Provide the [X, Y] coordinate of the cell's center where the given text is located.  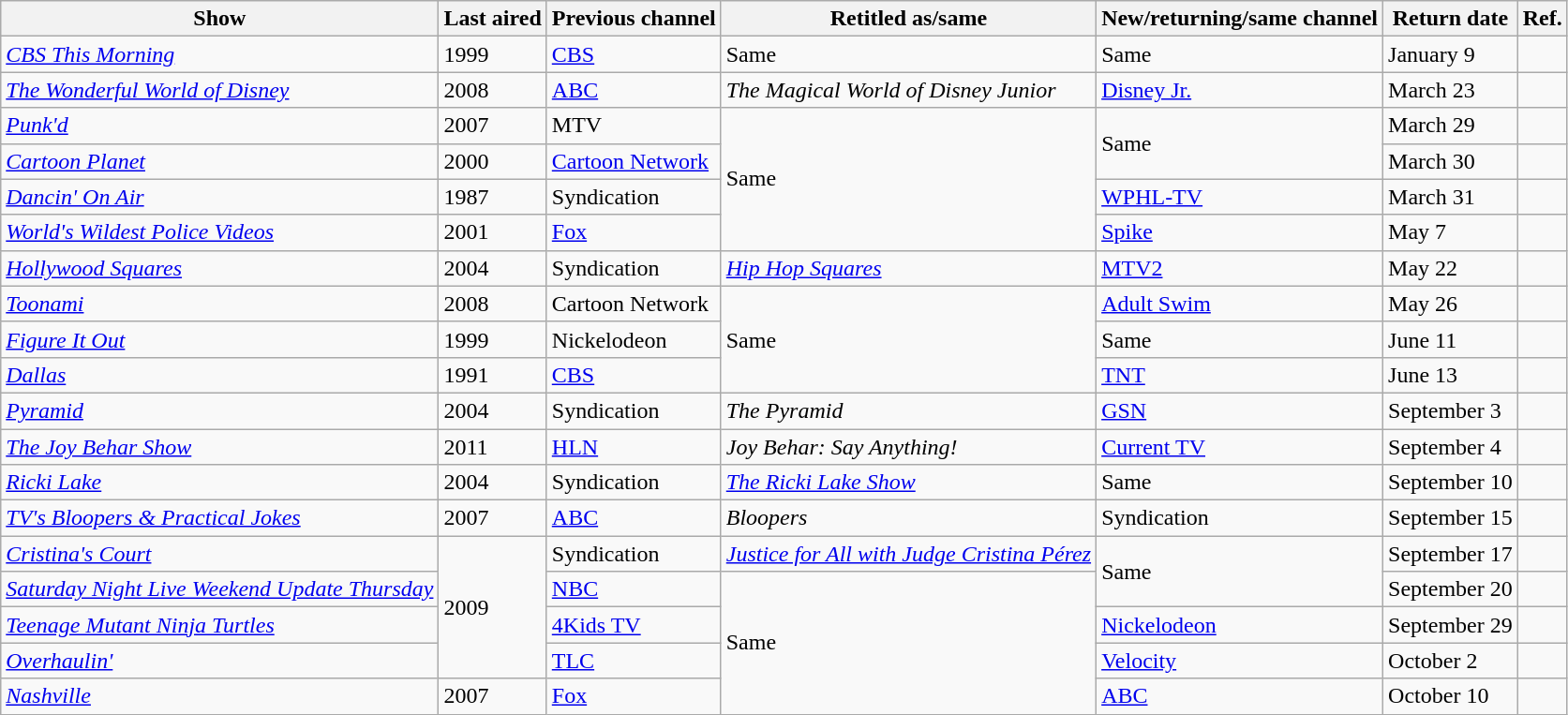
The Joy Behar Show [219, 447]
Spike [1240, 232]
June 11 [1451, 339]
October 2 [1451, 661]
Justice for All with Judge Cristina Pérez [908, 554]
HLN [634, 447]
March 29 [1451, 126]
Cristina's Court [219, 554]
Retitled as/same [908, 19]
June 13 [1451, 375]
March 23 [1451, 90]
Ref. [1543, 19]
MTV [634, 126]
Joy Behar: Say Anything! [908, 447]
Ricki Lake [219, 483]
Punk'd [219, 126]
September 3 [1451, 410]
Current TV [1240, 447]
Return date [1451, 19]
The Wonderful World of Disney [219, 90]
March 30 [1451, 161]
TNT [1240, 375]
September 17 [1451, 554]
Pyramid [219, 410]
The Pyramid [908, 410]
Bloopers [908, 518]
September 4 [1451, 447]
The Ricki Lake Show [908, 483]
2009 [493, 607]
MTV2 [1240, 268]
October 10 [1451, 696]
1987 [493, 197]
CBS This Morning [219, 54]
WPHL-TV [1240, 197]
May 26 [1451, 304]
Nashville [219, 696]
2001 [493, 232]
The Magical World of Disney Junior [908, 90]
Hip Hop Squares [908, 268]
Show [219, 19]
Hollywood Squares [219, 268]
GSN [1240, 410]
World's Wildest Police Videos [219, 232]
Teenage Mutant Ninja Turtles [219, 625]
March 31 [1451, 197]
4Kids TV [634, 625]
September 10 [1451, 483]
Dancin' On Air [219, 197]
May 22 [1451, 268]
TV's Bloopers & Practical Jokes [219, 518]
Toonami [219, 304]
Dallas [219, 375]
New/returning/same channel [1240, 19]
Saturday Night Live Weekend Update Thursday [219, 589]
2000 [493, 161]
Overhaulin' [219, 661]
Previous channel [634, 19]
Adult Swim [1240, 304]
September 15 [1451, 518]
September 20 [1451, 589]
NBC [634, 589]
2011 [493, 447]
Figure It Out [219, 339]
Disney Jr. [1240, 90]
1991 [493, 375]
Velocity [1240, 661]
TLC [634, 661]
May 7 [1451, 232]
September 29 [1451, 625]
January 9 [1451, 54]
Last aired [493, 19]
Cartoon Planet [219, 161]
